Determine the (X, Y) coordinate at the center of the cell enclosing the given text.  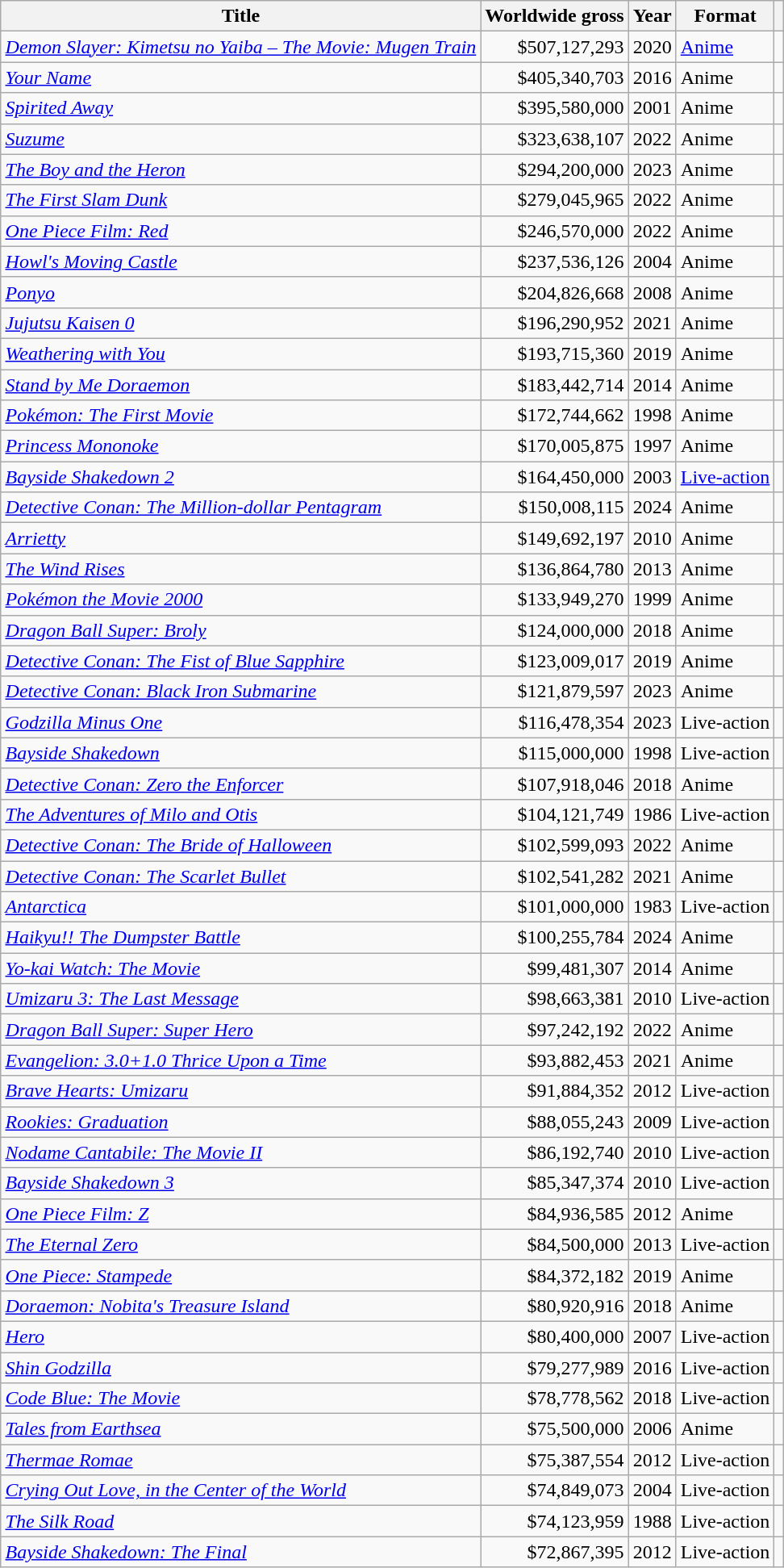
$97,242,192 (555, 1030)
$107,918,046 (555, 784)
Detective Conan: The Fist of Blue Sapphire (240, 661)
$170,005,875 (555, 446)
Code Blue: The Movie (240, 1399)
Bayside Shakedown 2 (240, 477)
Weathering with You (240, 353)
Arrietty (240, 538)
Umizaru 3: The Last Message (240, 999)
Nodame Cantabile: The Movie II (240, 1152)
The Eternal Zero (240, 1244)
Year (652, 16)
$123,009,017 (555, 661)
$279,045,965 (555, 200)
1986 (652, 814)
$75,500,000 (555, 1429)
Pokémon: The First Movie (240, 416)
Detective Conan: Black Iron Submarine (240, 692)
$93,882,453 (555, 1060)
$193,715,360 (555, 353)
One Piece Film: Z (240, 1214)
Detective Conan: The Bride of Halloween (240, 845)
Hero (240, 1336)
2001 (652, 108)
$124,000,000 (555, 630)
Dragon Ball Super: Super Hero (240, 1030)
Suzume (240, 139)
$80,920,916 (555, 1306)
$75,387,554 (555, 1460)
$136,864,780 (555, 569)
$149,692,197 (555, 538)
$99,481,307 (555, 968)
Title (240, 16)
$294,200,000 (555, 169)
$395,580,000 (555, 108)
$74,849,073 (555, 1491)
Bayside Shakedown: The Final (240, 1552)
Your Name (240, 77)
2003 (652, 477)
$86,192,740 (555, 1152)
Detective Conan: The Million-dollar Pentagram (240, 508)
The First Slam Dunk (240, 200)
$115,000,000 (555, 753)
2006 (652, 1429)
1983 (652, 907)
$74,123,959 (555, 1521)
Crying Out Love, in the Center of the World (240, 1491)
Detective Conan: Zero the Enforcer (240, 784)
Dragon Ball Super: Broly (240, 630)
Jujutsu Kaisen 0 (240, 323)
$246,570,000 (555, 231)
$84,936,585 (555, 1214)
The Boy and the Heron (240, 169)
$101,000,000 (555, 907)
Ponyo (240, 292)
Rookies: Graduation (240, 1122)
$79,277,989 (555, 1368)
Pokémon the Movie 2000 (240, 600)
$164,450,000 (555, 477)
$172,744,662 (555, 416)
$78,778,562 (555, 1399)
1988 (652, 1521)
$507,127,293 (555, 47)
The Wind Rises (240, 569)
Format (725, 16)
Worldwide gross (555, 16)
Princess Mononoke (240, 446)
$88,055,243 (555, 1122)
$121,879,597 (555, 692)
Demon Slayer: Kimetsu no Yaiba – The Movie: Mugen Train (240, 47)
$102,541,282 (555, 876)
Spirited Away (240, 108)
1997 (652, 446)
$84,372,182 (555, 1275)
$183,442,714 (555, 385)
Brave Hearts: Umizaru (240, 1091)
Bayside Shakedown 3 (240, 1183)
$237,536,126 (555, 261)
Haikyu!! The Dumpster Battle (240, 938)
$72,867,395 (555, 1552)
2007 (652, 1336)
$80,400,000 (555, 1336)
$204,826,668 (555, 292)
1999 (652, 600)
Detective Conan: The Scarlet Bullet (240, 876)
2020 (652, 47)
Thermae Romae (240, 1460)
One Piece Film: Red (240, 231)
$150,008,115 (555, 508)
$323,638,107 (555, 139)
Bayside Shakedown (240, 753)
$104,121,749 (555, 814)
One Piece: Stampede (240, 1275)
2009 (652, 1122)
Doraemon: Nobita's Treasure Island (240, 1306)
Howl's Moving Castle (240, 261)
Godzilla Minus One (240, 722)
$84,500,000 (555, 1244)
$91,884,352 (555, 1091)
$116,478,354 (555, 722)
$85,347,374 (555, 1183)
The Silk Road (240, 1521)
Yo-kai Watch: The Movie (240, 968)
$100,255,784 (555, 938)
Stand by Me Doraemon (240, 385)
2008 (652, 292)
$98,663,381 (555, 999)
$405,340,703 (555, 77)
Tales from Earthsea (240, 1429)
The Adventures of Milo and Otis (240, 814)
Antarctica (240, 907)
$133,949,270 (555, 600)
$196,290,952 (555, 323)
Shin Godzilla (240, 1368)
$102,599,093 (555, 845)
Evangelion: 3.0+1.0 Thrice Upon a Time (240, 1060)
